Find where the given text appears and provide that cell's center as [x, y] coordinate. 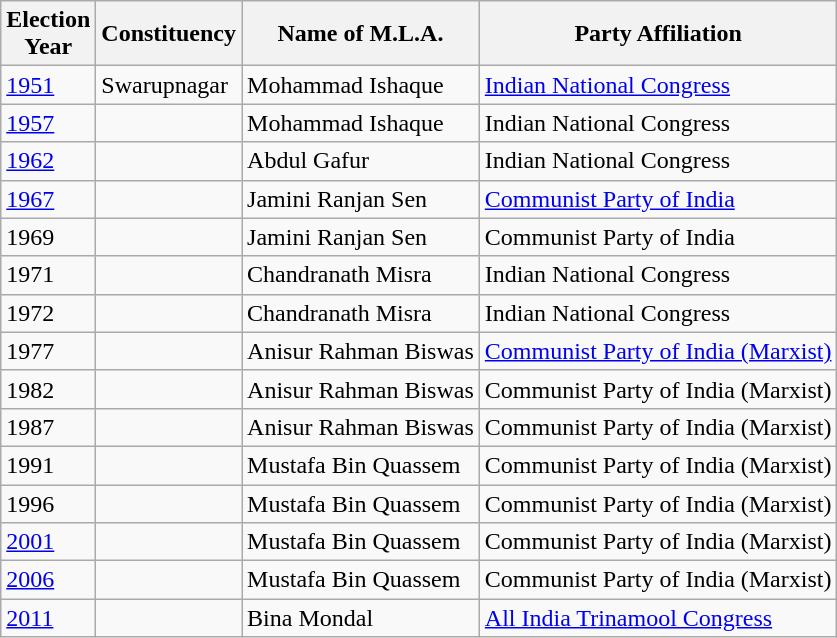
Abdul Gafur [361, 161]
1982 [48, 389]
1987 [48, 427]
1971 [48, 275]
Election Year [48, 34]
2011 [48, 618]
1951 [48, 85]
Party Affiliation [658, 34]
1991 [48, 465]
Swarupnagar [169, 85]
Constituency [169, 34]
1996 [48, 503]
All India Trinamool Congress [658, 618]
Bina Mondal [361, 618]
1957 [48, 123]
2001 [48, 542]
Name of M.L.A. [361, 34]
1977 [48, 351]
2006 [48, 580]
1969 [48, 237]
1967 [48, 199]
1972 [48, 313]
1962 [48, 161]
